Pinpoint the cell where the given text exists, returning its [x, y] midpoint coordinate. 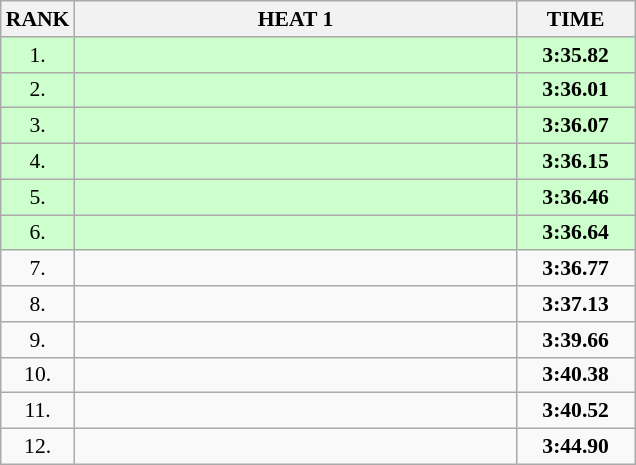
HEAT 1 [295, 19]
3:35.82 [576, 55]
3:36.07 [576, 126]
3:40.38 [576, 375]
3:36.77 [576, 269]
2. [38, 90]
3:36.01 [576, 90]
RANK [38, 19]
3. [38, 126]
10. [38, 375]
9. [38, 340]
TIME [576, 19]
6. [38, 233]
3:44.90 [576, 447]
7. [38, 269]
12. [38, 447]
3:40.52 [576, 411]
3:36.64 [576, 233]
5. [38, 197]
8. [38, 304]
3:36.15 [576, 162]
4. [38, 162]
1. [38, 55]
11. [38, 411]
3:39.66 [576, 340]
3:36.46 [576, 197]
3:37.13 [576, 304]
